Find where the given text appears and provide that cell's center as (x, y) coordinate. 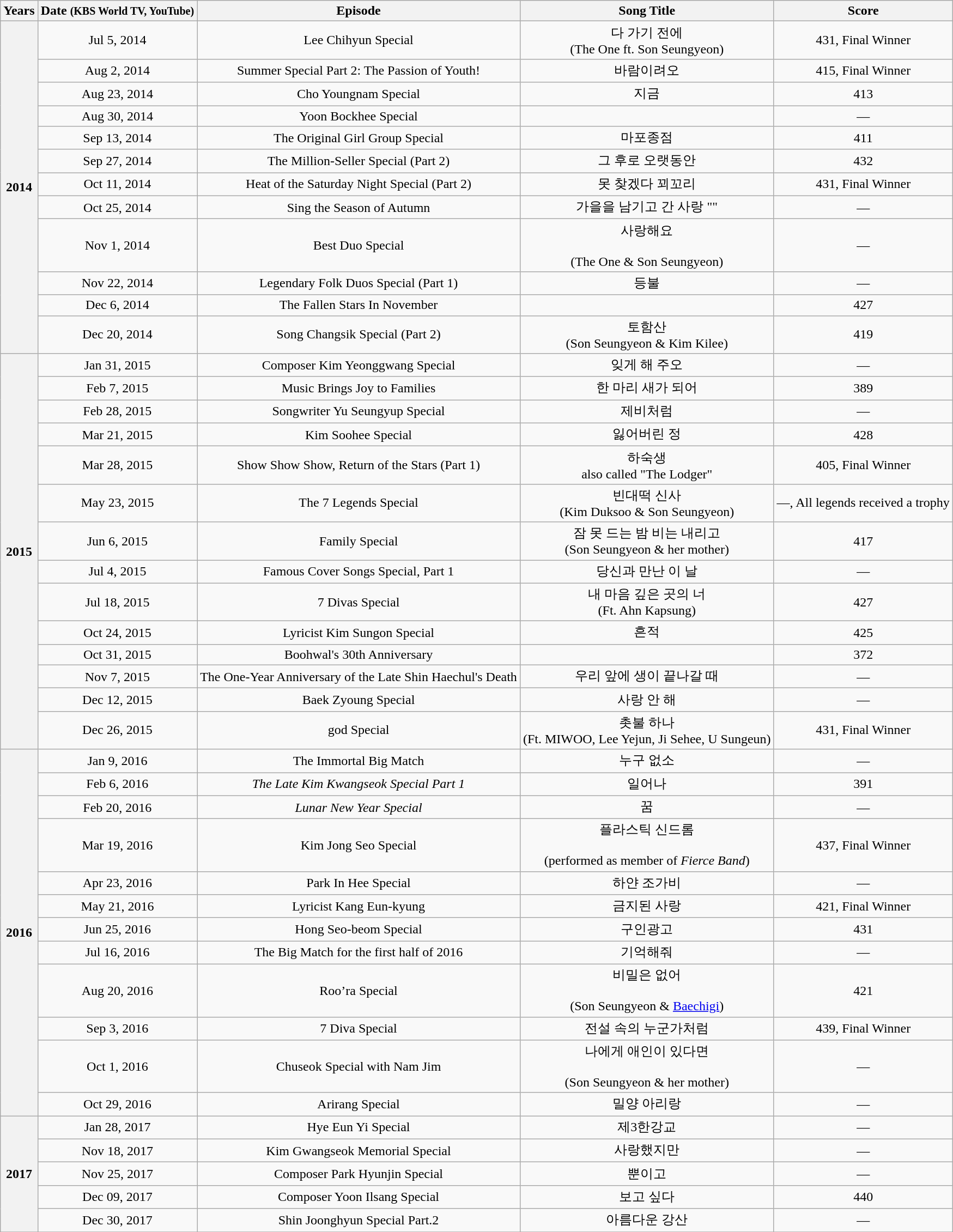
사랑했지만 (647, 1151)
그 후로 오랫동안 (647, 161)
Feb 20, 2016 (117, 808)
바람이려오 (647, 71)
Apr 23, 2016 (117, 883)
Cho Youngnam Special (359, 94)
The Late Kim Kwangseok Special Part 1 (359, 785)
구인광고 (647, 930)
Jun 6, 2015 (117, 541)
토함산 (Son Seungyeon & Kim Kilee) (647, 335)
Jul 4, 2015 (117, 572)
Nov 1, 2014 (117, 245)
밀양 아리랑 (647, 1104)
Sep 3, 2016 (117, 1029)
—, All legends received a trophy (863, 503)
The Original Girl Group Special (359, 138)
431 (863, 930)
389 (863, 388)
Nov 18, 2017 (117, 1151)
7 Diva Special (359, 1029)
Jul 5, 2014 (117, 40)
Chuseok Special with Nam Jim (359, 1067)
전설 속의 누군가처럼 (647, 1029)
Music Brings Joy to Families (359, 388)
Kim Gwangseok Memorial Special (359, 1151)
Composer Kim Yeonggwang Special (359, 365)
432 (863, 161)
마포종점 (647, 138)
촛불 하나 (Ft. MIWOO, Lee Yejun, Ji Sehee, U Sungeun) (647, 730)
한 마리 새가 되어 (647, 388)
Summer Special Part 2: The Passion of Youth! (359, 71)
Oct 25, 2014 (117, 207)
Jan 28, 2017 (117, 1128)
Feb 6, 2016 (117, 785)
Dec 26, 2015 (117, 730)
우리 앞에 생이 끝나갈 때 (647, 677)
비밀은 없어 (Son Seungyeon & Baechigi) (647, 991)
Boohwal's 30th Anniversary (359, 654)
Famous Cover Songs Special, Part 1 (359, 572)
Sep 13, 2014 (117, 138)
Dec 30, 2017 (117, 1221)
등불 (647, 283)
Song Title (647, 11)
Show Show Show, Return of the Stars (Part 1) (359, 465)
Date (KBS World TV, YouTube) (117, 11)
Shin Joonghyun Special Part.2 (359, 1221)
가을을 남기고 간 사랑 "" (647, 207)
Oct 29, 2016 (117, 1104)
The Immortal Big Match (359, 761)
Composer Park Hyunjin Special (359, 1174)
437, Final Winner (863, 846)
금지된 사랑 (647, 907)
Score (863, 11)
Legendary Folk Duos Special (Part 1) (359, 283)
내 마음 깊은 곳의 너 (Ft. Ahn Kapsung) (647, 602)
439, Final Winner (863, 1029)
372 (863, 654)
Mar 21, 2015 (117, 435)
Oct 31, 2015 (117, 654)
하얀 조가비 (647, 883)
사랑 안 해 (647, 700)
Years (19, 11)
2015 (19, 551)
Dec 09, 2017 (117, 1197)
아름다운 강산 (647, 1221)
나에게 애인이 있다면 (Son Seungyeon & her mother) (647, 1067)
The Fallen Stars In November (359, 305)
Kim Jong Seo Special (359, 846)
Park In Hee Special (359, 883)
Feb 28, 2015 (117, 412)
440 (863, 1197)
누구 없소 (647, 761)
Nov 22, 2014 (117, 283)
Yoon Bockhee Special (359, 116)
흔적 (647, 633)
잠 못 드는 밤 비는 내리고 (Son Seungyeon & her mother) (647, 541)
일어나 (647, 785)
Hong Seo-beom Special (359, 930)
Songwriter Yu Seungyup Special (359, 412)
Oct 1, 2016 (117, 1067)
2016 (19, 933)
Oct 11, 2014 (117, 184)
Baek Zyoung Special (359, 700)
하숙생 also called "The Lodger" (647, 465)
421, Final Winner (863, 907)
Aug 2, 2014 (117, 71)
Feb 7, 2015 (117, 388)
Lyricist Kang Eun-kyung (359, 907)
Composer Yoon Ilsang Special (359, 1197)
Aug 20, 2016 (117, 991)
다 가기 전에 (The One ft. Son Seungyeon) (647, 40)
The Big Match for the first half of 2016 (359, 952)
421 (863, 991)
사랑해요 (The One & Son Seungyeon) (647, 245)
Lee Chihyun Special (359, 40)
Lunar New Year Special (359, 808)
Heat of the Saturday Night Special (Part 2) (359, 184)
Jan 31, 2015 (117, 365)
지금 (647, 94)
Episode (359, 11)
뿐이고 (647, 1174)
415, Final Winner (863, 71)
Dec 12, 2015 (117, 700)
2014 (19, 187)
보고 싶다 (647, 1197)
Family Special (359, 541)
Dec 20, 2014 (117, 335)
Arirang Special (359, 1104)
못 찾겠다 꾀꼬리 (647, 184)
Jul 16, 2016 (117, 952)
The 7 Legends Special (359, 503)
Hye Eun Yi Special (359, 1128)
Jul 18, 2015 (117, 602)
잃어버린 정 (647, 435)
411 (863, 138)
Aug 30, 2014 (117, 116)
Roo’ra Special (359, 991)
플라스틱 신드롬 (performed as member of Fierce Band) (647, 846)
Mar 28, 2015 (117, 465)
Lyricist Kim Sungon Special (359, 633)
Kim Soohee Special (359, 435)
Sep 27, 2014 (117, 161)
May 23, 2015 (117, 503)
405, Final Winner (863, 465)
428 (863, 435)
Song Changsik Special (Part 2) (359, 335)
419 (863, 335)
제3한강교 (647, 1128)
꿈 (647, 808)
Nov 7, 2015 (117, 677)
417 (863, 541)
413 (863, 94)
2017 (19, 1174)
당신과 만난 이 날 (647, 572)
Dec 6, 2014 (117, 305)
425 (863, 633)
Mar 19, 2016 (117, 846)
May 21, 2016 (117, 907)
Oct 24, 2015 (117, 633)
Jun 25, 2016 (117, 930)
The One-Year Anniversary of the Late Shin Haechul's Death (359, 677)
기억해줘 (647, 952)
god Special (359, 730)
잊게 해 주오 (647, 365)
제비처럼 (647, 412)
Nov 25, 2017 (117, 1174)
391 (863, 785)
7 Divas Special (359, 602)
Aug 23, 2014 (117, 94)
빈대떡 신사 (Kim Duksoo & Son Seungyeon) (647, 503)
The Million-Seller Special (Part 2) (359, 161)
Jan 9, 2016 (117, 761)
Sing the Season of Autumn (359, 207)
Best Duo Special (359, 245)
